Provide the [x, y] coordinate of the cell's center where the given text is located.  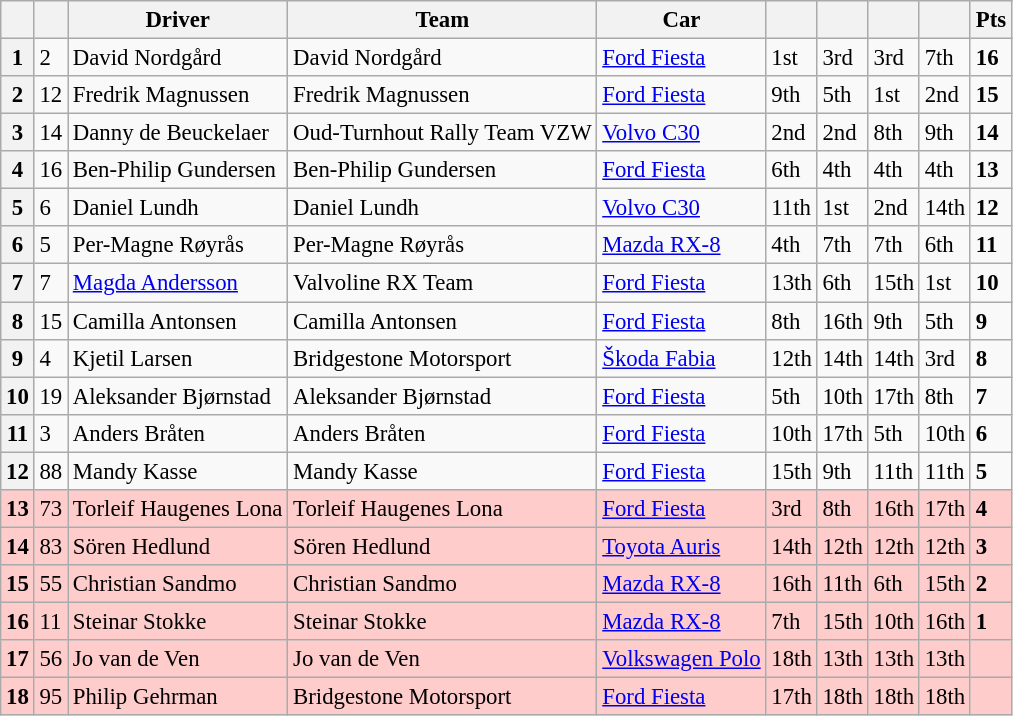
17 [18, 659]
Danny de Beuckelaer [178, 133]
Škoda Fabia [682, 358]
Team [442, 20]
95 [50, 697]
55 [50, 584]
Kjetil Larsen [178, 358]
Driver [178, 20]
Pts [990, 20]
73 [50, 509]
Magda Andersson [178, 283]
88 [50, 471]
18 [18, 697]
Valvoline RX Team [442, 283]
Volkswagen Polo [682, 659]
Philip Gehrman [178, 697]
Toyota Auris [682, 546]
56 [50, 659]
19 [50, 396]
Oud-Turnhout Rally Team VZW [442, 133]
83 [50, 546]
Car [682, 20]
